Provide the [x, y] coordinate of the cell's center where the given text is located.  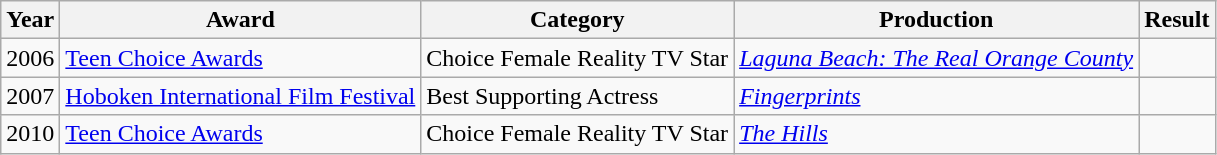
2010 [30, 134]
Best Supporting Actress [578, 96]
The Hills [936, 134]
Year [30, 20]
2007 [30, 96]
2006 [30, 58]
Laguna Beach: The Real Orange County [936, 58]
Award [240, 20]
Category [578, 20]
Fingerprints [936, 96]
Production [936, 20]
Hoboken International Film Festival [240, 96]
Result [1177, 20]
